Provide the [X, Y] coordinate of the cell's center where the given text is located.  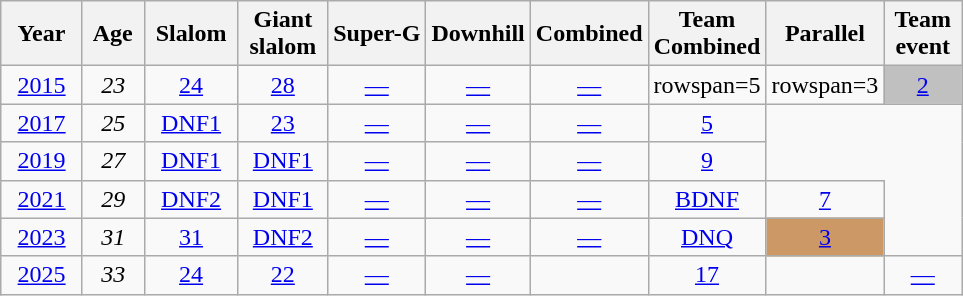
Year [42, 34]
Team event [923, 34]
2017 [42, 123]
2019 [42, 161]
27 [113, 161]
DNQ [707, 237]
Downhill [478, 34]
2015 [42, 85]
Super-G [377, 34]
29 [113, 199]
TeamCombined [707, 34]
rowspan=5 [707, 85]
7 [825, 199]
Parallel [825, 34]
17 [707, 275]
2025 [42, 275]
28 [283, 85]
22 [283, 275]
Giant slalom [283, 34]
3 [825, 237]
2 [923, 85]
33 [113, 275]
Age [113, 34]
9 [707, 161]
5 [707, 123]
2021 [42, 199]
25 [113, 123]
rowspan=3 [825, 85]
BDNF [707, 199]
Slalom [191, 34]
Combined [589, 34]
2023 [42, 237]
